Provide the [X, Y] coordinate of the cell's center where the given text is located.  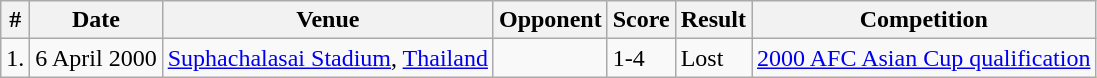
Lost [713, 58]
Opponent [550, 20]
Suphachalasai Stadium, Thailand [328, 58]
Venue [328, 20]
2000 AFC Asian Cup qualification [924, 58]
Date [96, 20]
Competition [924, 20]
6 April 2000 [96, 58]
Result [713, 20]
# [16, 20]
1-4 [641, 58]
1. [16, 58]
Score [641, 20]
